Capture the cell that displays the provided text and extract its (x, y) central coordinate. 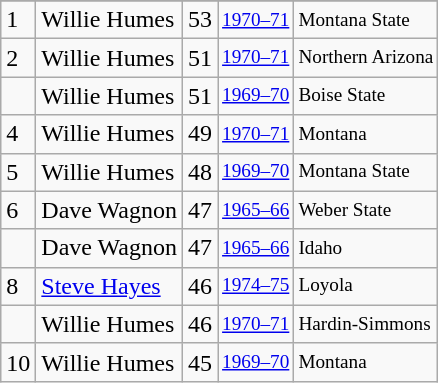
49 (200, 134)
5 (18, 172)
Weber State (366, 210)
Loyola (366, 286)
45 (200, 362)
1974–75 (256, 286)
48 (200, 172)
Boise State (366, 96)
53 (200, 20)
Hardin-Simmons (366, 324)
4 (18, 134)
2 (18, 58)
6 (18, 210)
10 (18, 362)
Steve Hayes (110, 286)
Idaho (366, 248)
8 (18, 286)
1 (18, 20)
Northern Arizona (366, 58)
